Locate the cell with the specified text and output its (X, Y) center coordinate. 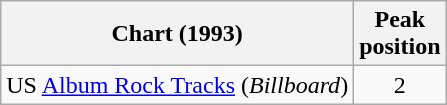
2 (400, 85)
Chart (1993) (178, 34)
Peakposition (400, 34)
US Album Rock Tracks (Billboard) (178, 85)
